Provide the [X, Y] coordinate of the cell's center where the given text is located.  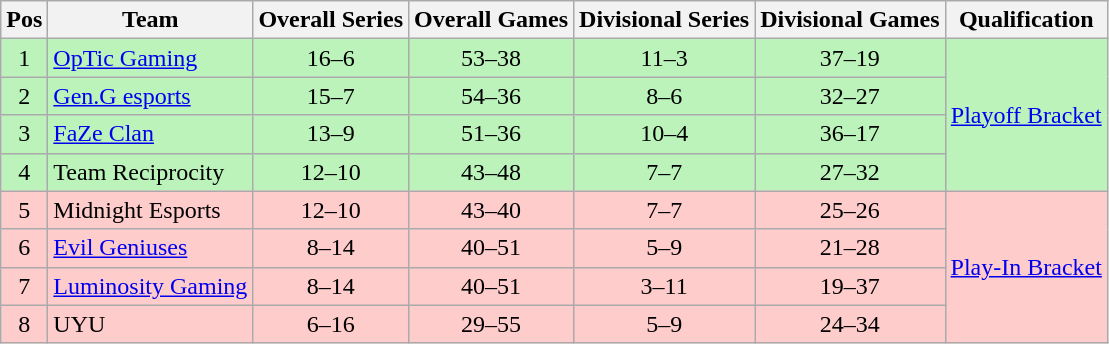
1 [24, 58]
37–19 [850, 58]
Team Reciprocity [150, 172]
6–16 [331, 324]
2 [24, 96]
51–36 [492, 134]
6 [24, 248]
54–36 [492, 96]
3–11 [664, 286]
Qualification [1026, 20]
24–34 [850, 324]
15–7 [331, 96]
Midnight Esports [150, 210]
5 [24, 210]
36–17 [850, 134]
19–37 [850, 286]
Evil Geniuses [150, 248]
3 [24, 134]
43–48 [492, 172]
UYU [150, 324]
Divisional Series [664, 20]
25–26 [850, 210]
8 [24, 324]
13–9 [331, 134]
Luminosity Gaming [150, 286]
4 [24, 172]
Gen.G esports [150, 96]
FaZe Clan [150, 134]
21–28 [850, 248]
27–32 [850, 172]
Overall Games [492, 20]
43–40 [492, 210]
Playoff Bracket [1026, 115]
32–27 [850, 96]
7 [24, 286]
Overall Series [331, 20]
Play-In Bracket [1026, 267]
Team [150, 20]
8–6 [664, 96]
16–6 [331, 58]
10–4 [664, 134]
11–3 [664, 58]
29–55 [492, 324]
OpTic Gaming [150, 58]
53–38 [492, 58]
Pos [24, 20]
Divisional Games [850, 20]
